Identify which cell holds the provided text, then report its (x, y) central coordinate. 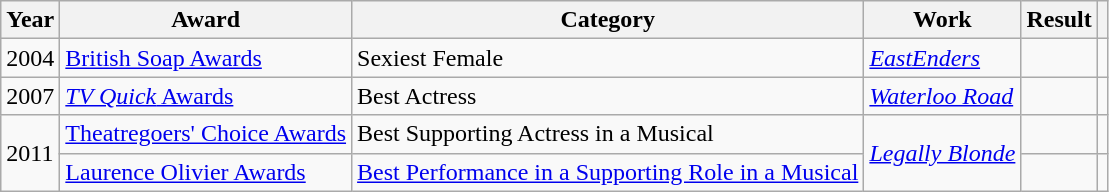
Category (608, 20)
Award (206, 20)
Work (942, 20)
Best Supporting Actress in a Musical (608, 134)
2004 (30, 58)
Sexiest Female (608, 58)
Legally Blonde (942, 153)
EastEnders (942, 58)
Best Performance in a Supporting Role in a Musical (608, 172)
Result (1059, 20)
Waterloo Road (942, 96)
Theatregoers' Choice Awards (206, 134)
British Soap Awards (206, 58)
Best Actress (608, 96)
TV Quick Awards (206, 96)
2007 (30, 96)
Year (30, 20)
Laurence Olivier Awards (206, 172)
2011 (30, 153)
